Capture the cell that displays the provided text and extract its [x, y] central coordinate. 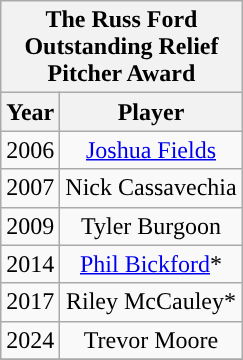
2007 [30, 188]
Nick Cassavechia [151, 188]
Year [30, 112]
2017 [30, 302]
Tyler Burgoon [151, 226]
2009 [30, 226]
2024 [30, 340]
Player [151, 112]
2006 [30, 150]
Trevor Moore [151, 340]
The Russ Ford Outstanding Relief Pitcher Award [122, 47]
Riley McCauley* [151, 302]
Joshua Fields [151, 150]
2014 [30, 264]
Phil Bickford* [151, 264]
